Search for the cell housing the specified text and yield its [x, y] center coordinate. 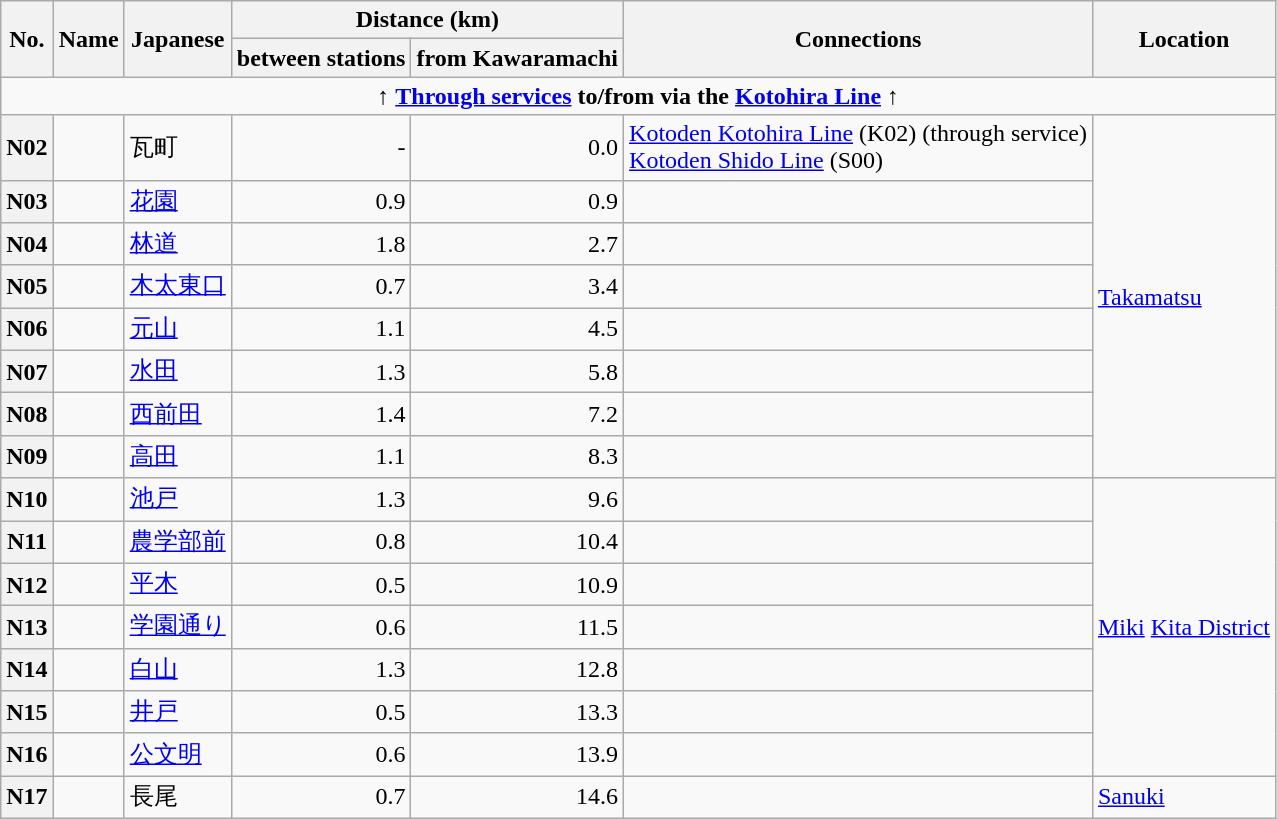
1.8 [321, 244]
N02 [27, 148]
3.4 [518, 286]
0.8 [321, 542]
12.8 [518, 670]
N12 [27, 584]
N09 [27, 456]
Miki Kita District [1184, 627]
学園通り [178, 628]
Connections [858, 39]
N04 [27, 244]
↑ Through services to/from via the Kotohira Line ↑ [638, 96]
5.8 [518, 372]
N16 [27, 754]
花園 [178, 202]
Location [1184, 39]
Name [88, 39]
between stations [321, 58]
1.4 [321, 414]
from Kawaramachi [518, 58]
Takamatsu [1184, 296]
Sanuki [1184, 798]
Japanese [178, 39]
9.6 [518, 500]
8.3 [518, 456]
Distance (km) [427, 20]
No. [27, 39]
- [321, 148]
0.0 [518, 148]
井戸 [178, 712]
N03 [27, 202]
元山 [178, 330]
西前田 [178, 414]
4.5 [518, 330]
N15 [27, 712]
Kotoden Kotohira Line (K02) (through service) Kotoden Shido Line (S00) [858, 148]
林道 [178, 244]
10.4 [518, 542]
11.5 [518, 628]
N07 [27, 372]
N17 [27, 798]
N10 [27, 500]
13.3 [518, 712]
2.7 [518, 244]
農学部前 [178, 542]
N08 [27, 414]
N06 [27, 330]
池戸 [178, 500]
水田 [178, 372]
13.9 [518, 754]
瓦町 [178, 148]
14.6 [518, 798]
白山 [178, 670]
木太東口 [178, 286]
長尾 [178, 798]
7.2 [518, 414]
N13 [27, 628]
N14 [27, 670]
公文明 [178, 754]
N05 [27, 286]
平木 [178, 584]
高田 [178, 456]
10.9 [518, 584]
N11 [27, 542]
